Output the (X, Y) coordinate of the center of the cell containing the given text.  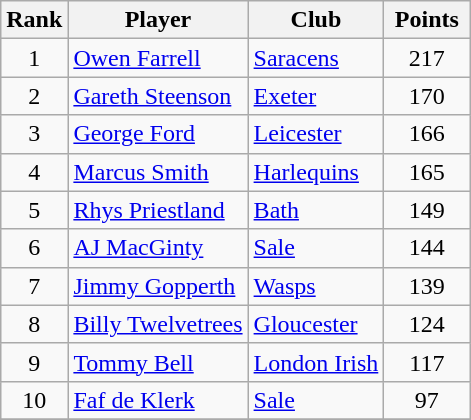
8 (34, 324)
Tommy Bell (158, 362)
Owen Farrell (158, 58)
5 (34, 210)
3 (34, 134)
10 (34, 400)
Points (427, 20)
Saracens (316, 58)
Player (158, 20)
Jimmy Gopperth (158, 286)
139 (427, 286)
Rhys Priestland (158, 210)
1 (34, 58)
Faf de Klerk (158, 400)
Club (316, 20)
6 (34, 248)
George Ford (158, 134)
170 (427, 96)
Harlequins (316, 172)
Wasps (316, 286)
97 (427, 400)
Billy Twelvetrees (158, 324)
149 (427, 210)
2 (34, 96)
165 (427, 172)
9 (34, 362)
7 (34, 286)
124 (427, 324)
217 (427, 58)
144 (427, 248)
AJ MacGinty (158, 248)
Gloucester (316, 324)
Bath (316, 210)
Rank (34, 20)
117 (427, 362)
166 (427, 134)
4 (34, 172)
Exeter (316, 96)
Marcus Smith (158, 172)
Gareth Steenson (158, 96)
London Irish (316, 362)
Leicester (316, 134)
